Output the (X, Y) coordinate of the center of the cell containing the given text.  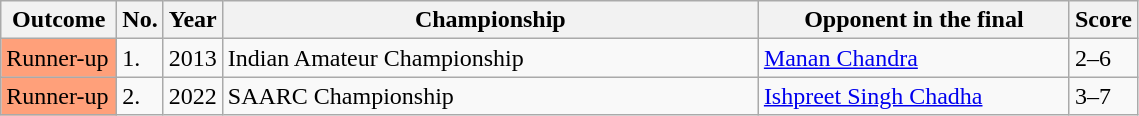
SAARC Championship (490, 96)
Ishpreet Singh Chadha (914, 96)
2. (140, 96)
2013 (192, 58)
1. (140, 58)
2022 (192, 96)
Score (1103, 20)
2–6 (1103, 58)
Indian Amateur Championship (490, 58)
No. (140, 20)
Year (192, 20)
Opponent in the final (914, 20)
3–7 (1103, 96)
Championship (490, 20)
Outcome (59, 20)
Manan Chandra (914, 58)
